Identify which cell holds the provided text, then report its [x, y] central coordinate. 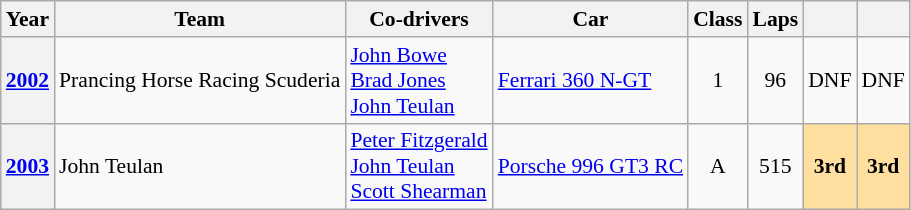
Peter Fitzgerald John Teulan Scott Shearman [418, 166]
Laps [775, 19]
Porsche 996 GT3 RC [590, 166]
1 [718, 80]
Prancing Horse Racing Scuderia [200, 80]
2002 [28, 80]
96 [775, 80]
Ferrari 360 N-GT [590, 80]
Year [28, 19]
2003 [28, 166]
John Teulan [200, 166]
A [718, 166]
John Bowe Brad Jones John Teulan [418, 80]
Co-drivers [418, 19]
Class [718, 19]
515 [775, 166]
Car [590, 19]
Team [200, 19]
